Capture the cell that displays the provided text and extract its (X, Y) central coordinate. 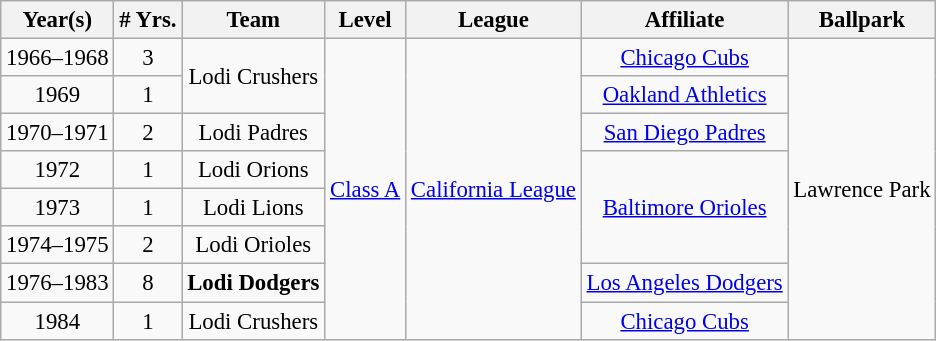
California League (494, 190)
1966–1968 (58, 58)
Class A (366, 190)
1984 (58, 321)
Los Angeles Dodgers (684, 283)
1974–1975 (58, 245)
Lodi Dodgers (254, 283)
1976–1983 (58, 283)
1973 (58, 208)
3 (148, 58)
Level (366, 20)
Lodi Orions (254, 170)
8 (148, 283)
Baltimore Orioles (684, 208)
1972 (58, 170)
Affiliate (684, 20)
Lodi Lions (254, 208)
Lodi Padres (254, 133)
Lodi Orioles (254, 245)
Team (254, 20)
Ballpark (862, 20)
# Yrs. (148, 20)
Oakland Athletics (684, 95)
Year(s) (58, 20)
1970–1971 (58, 133)
1969 (58, 95)
League (494, 20)
Lawrence Park (862, 190)
San Diego Padres (684, 133)
